From the cell containing the given text, extract its center point as [x, y] coordinate. 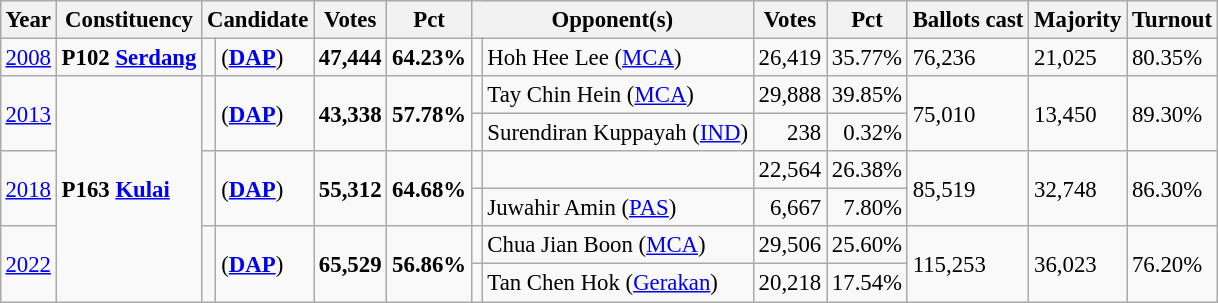
57.78% [430, 114]
2018 [28, 188]
Ballots cast [968, 20]
55,312 [350, 188]
85,519 [968, 188]
64.68% [430, 188]
29,506 [790, 245]
Chua Jian Boon (MCA) [618, 245]
21,025 [1078, 57]
26,419 [790, 57]
75,010 [968, 114]
65,529 [350, 264]
47,444 [350, 57]
43,338 [350, 114]
32,748 [1078, 188]
Tan Chen Hok (Gerakan) [618, 283]
80.35% [1172, 57]
Turnout [1172, 20]
17.54% [868, 283]
0.32% [868, 133]
86.30% [1172, 188]
2022 [28, 264]
76,236 [968, 57]
P163 Kulai [128, 189]
29,888 [790, 95]
Tay Chin Hein (MCA) [618, 95]
Year [28, 20]
36,023 [1078, 264]
56.86% [430, 264]
7.80% [868, 208]
Opponent(s) [612, 20]
Candidate [258, 20]
64.23% [430, 57]
Hoh Hee Lee (MCA) [618, 57]
39.85% [868, 95]
115,253 [968, 264]
26.38% [868, 170]
P102 Serdang [128, 57]
76.20% [1172, 264]
13,450 [1078, 114]
2008 [28, 57]
35.77% [868, 57]
22,564 [790, 170]
Constituency [128, 20]
6,667 [790, 208]
20,218 [790, 283]
25.60% [868, 245]
Surendiran Kuppayah (IND) [618, 133]
2013 [28, 114]
Juwahir Amin (PAS) [618, 208]
Majority [1078, 20]
89.30% [1172, 114]
238 [790, 133]
